Identify which cell holds the provided text, then report its [x, y] central coordinate. 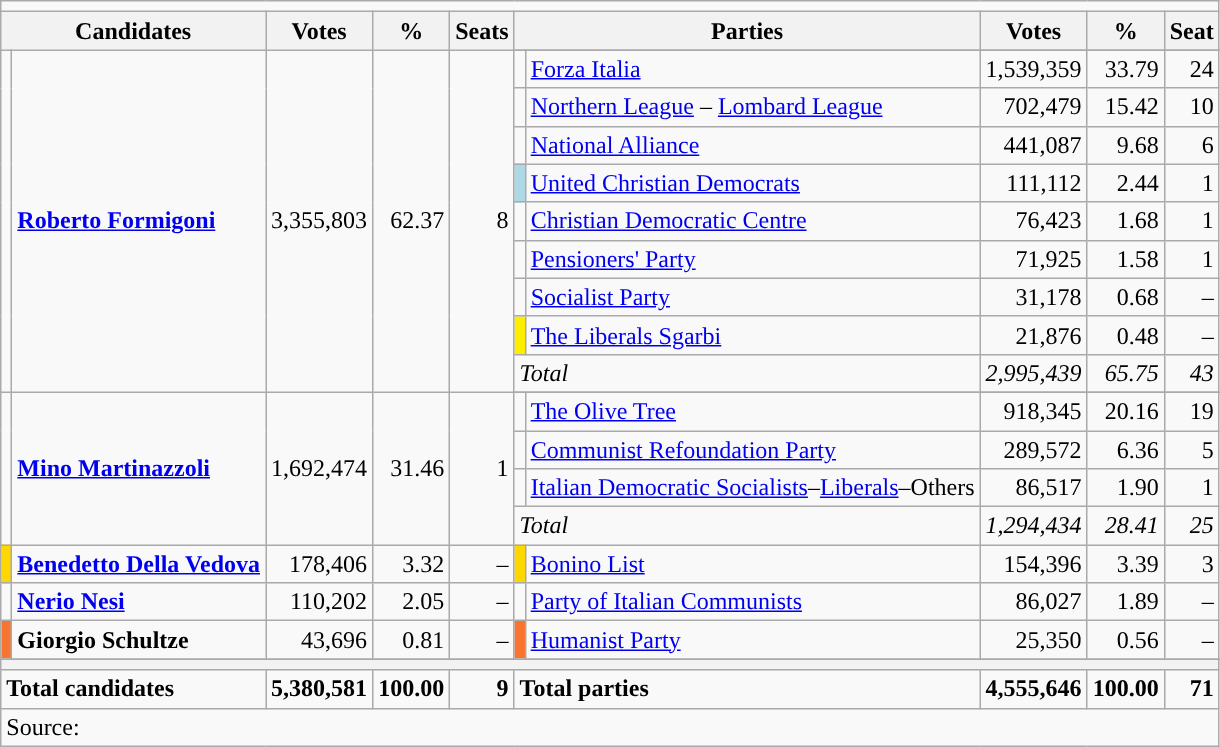
25 [1192, 526]
National Alliance [752, 145]
5 [1192, 449]
5,380,581 [320, 689]
0.68 [1126, 297]
110,202 [320, 602]
0.48 [1126, 335]
United Christian Democrats [752, 183]
702,479 [1034, 107]
Party of Italian Communists [752, 602]
43 [1192, 373]
Northern League – Lombard League [752, 107]
Nerio Nesi [139, 602]
Seat [1192, 31]
10 [1192, 107]
Socialist Party [752, 297]
Christian Democratic Centre [752, 221]
Total candidates [134, 689]
Benedetto Della Vedova [139, 564]
6.36 [1126, 449]
Giorgio Schultze [139, 640]
9.68 [1126, 145]
43,696 [320, 640]
1.89 [1126, 602]
Bonino List [752, 564]
71,925 [1034, 259]
6 [1192, 145]
24 [1192, 69]
Italian Democratic Socialists–Liberals–Others [752, 488]
Humanist Party [752, 640]
31.46 [412, 468]
9 [482, 689]
Seats [482, 31]
1,692,474 [320, 468]
25,350 [1034, 640]
111,112 [1034, 183]
178,406 [320, 564]
65.75 [1126, 373]
3 [1192, 564]
2,995,439 [1034, 373]
1,539,359 [1034, 69]
19 [1192, 411]
Roberto Formigoni [139, 222]
86,517 [1034, 488]
1.68 [1126, 221]
3.32 [412, 564]
Forza Italia [752, 69]
Total parties [747, 689]
20.16 [1126, 411]
Candidates [134, 31]
0.56 [1126, 640]
2.44 [1126, 183]
918,345 [1034, 411]
Mino Martinazzoli [139, 468]
8 [482, 222]
76,423 [1034, 221]
Source: [610, 727]
1.58 [1126, 259]
Parties [747, 31]
3.39 [1126, 564]
The Liberals Sgarbi [752, 335]
62.37 [412, 222]
86,027 [1034, 602]
0.81 [412, 640]
154,396 [1034, 564]
4,555,646 [1034, 689]
1,294,434 [1034, 526]
441,087 [1034, 145]
Communist Refoundation Party [752, 449]
The Olive Tree [752, 411]
15.42 [1126, 107]
Pensioners' Party [752, 259]
71 [1192, 689]
3,355,803 [320, 222]
28.41 [1126, 526]
21,876 [1034, 335]
289,572 [1034, 449]
31,178 [1034, 297]
33.79 [1126, 69]
2.05 [412, 602]
1.90 [1126, 488]
